Identify which cell holds the provided text, then report its (x, y) central coordinate. 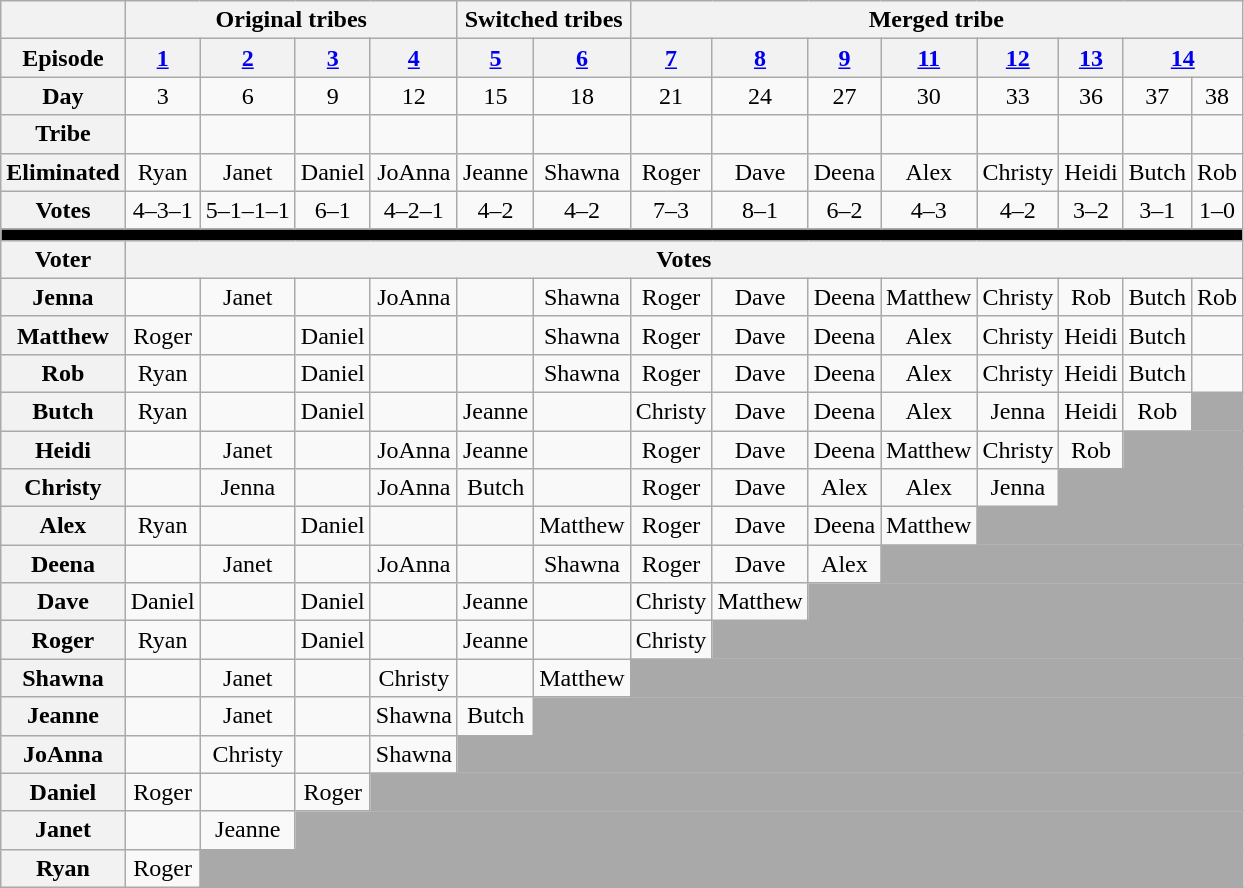
Merged tribe (936, 20)
8–1 (760, 210)
7–3 (671, 210)
15 (495, 96)
Original tribes (291, 20)
4–2–1 (414, 210)
6–1 (332, 210)
3–1 (1157, 210)
11 (929, 58)
Voter (63, 259)
36 (1091, 96)
7 (671, 58)
27 (844, 96)
18 (582, 96)
24 (760, 96)
14 (1182, 58)
Day (63, 96)
13 (1091, 58)
Tribe (63, 134)
21 (671, 96)
33 (1018, 96)
1 (162, 58)
Switched tribes (544, 20)
6–2 (844, 210)
Episode (63, 58)
4–3 (929, 210)
5 (495, 58)
4 (414, 58)
37 (1157, 96)
Eliminated (63, 172)
4–3–1 (162, 210)
1–0 (1216, 210)
8 (760, 58)
38 (1216, 96)
3–2 (1091, 210)
2 (248, 58)
5–1–1–1 (248, 210)
30 (929, 96)
